Return [x, y] of the center of cell containing provided text 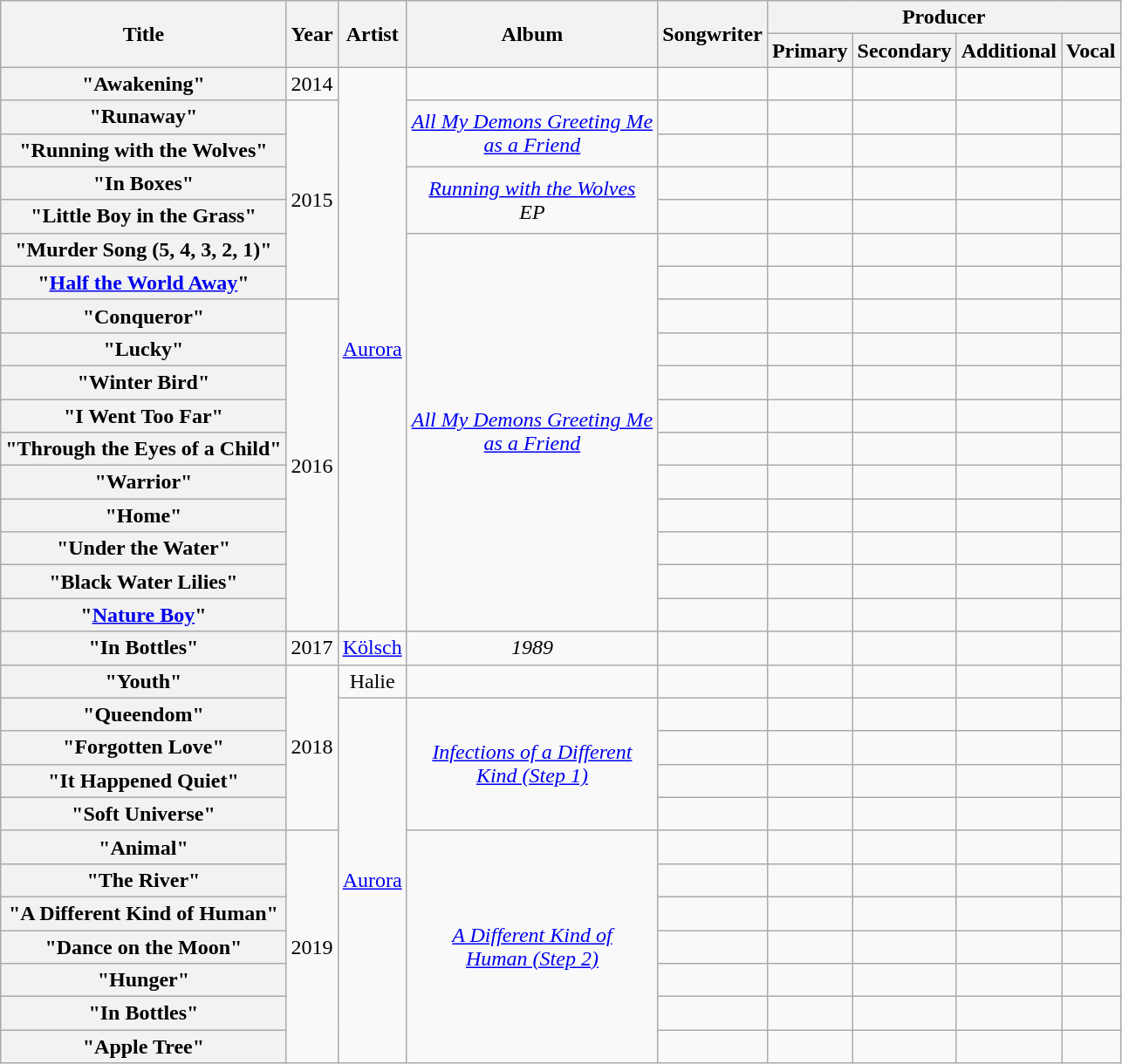
2016 [312, 466]
"Forgotten Love" [143, 747]
A Different Kind ofHuman (Step 2) [532, 946]
Producer [944, 17]
Vocal [1091, 51]
Kölsch [372, 648]
Infections of a DifferentKind (Step 1) [532, 764]
"Dance on the Moon" [143, 946]
"Warrior" [143, 482]
"Awakening" [143, 84]
Primary [810, 51]
"Under the Water" [143, 549]
"Half the World Away" [143, 283]
"The River" [143, 880]
"It Happened Quiet" [143, 781]
Halie [372, 681]
"Nature Boy" [143, 615]
Year [312, 34]
"Youth" [143, 681]
"Runaway" [143, 117]
"Murder Song (5, 4, 3, 2, 1)" [143, 249]
"Through the Eyes of a Child" [143, 449]
"Winter Bird" [143, 382]
Songwriter [713, 34]
2017 [312, 648]
2015 [312, 200]
"I Went Too Far" [143, 416]
"Animal" [143, 847]
"Running with the Wolves" [143, 150]
Additional [1009, 51]
Running with the WolvesEP [532, 200]
"Soft Universe" [143, 814]
"In Boxes" [143, 183]
Artist [372, 34]
"Lucky" [143, 349]
"Black Water Lilies" [143, 582]
"Queendom" [143, 714]
"Little Boy in the Grass" [143, 216]
"Apple Tree" [143, 1047]
2019 [312, 946]
Album [532, 34]
"Conqueror" [143, 316]
2018 [312, 747]
2014 [312, 84]
"Home" [143, 515]
Secondary [904, 51]
"A Different Kind of Human" [143, 913]
"Hunger" [143, 980]
Title [143, 34]
1989 [532, 648]
